Find where the given text appears and provide that cell's center as [x, y] coordinate. 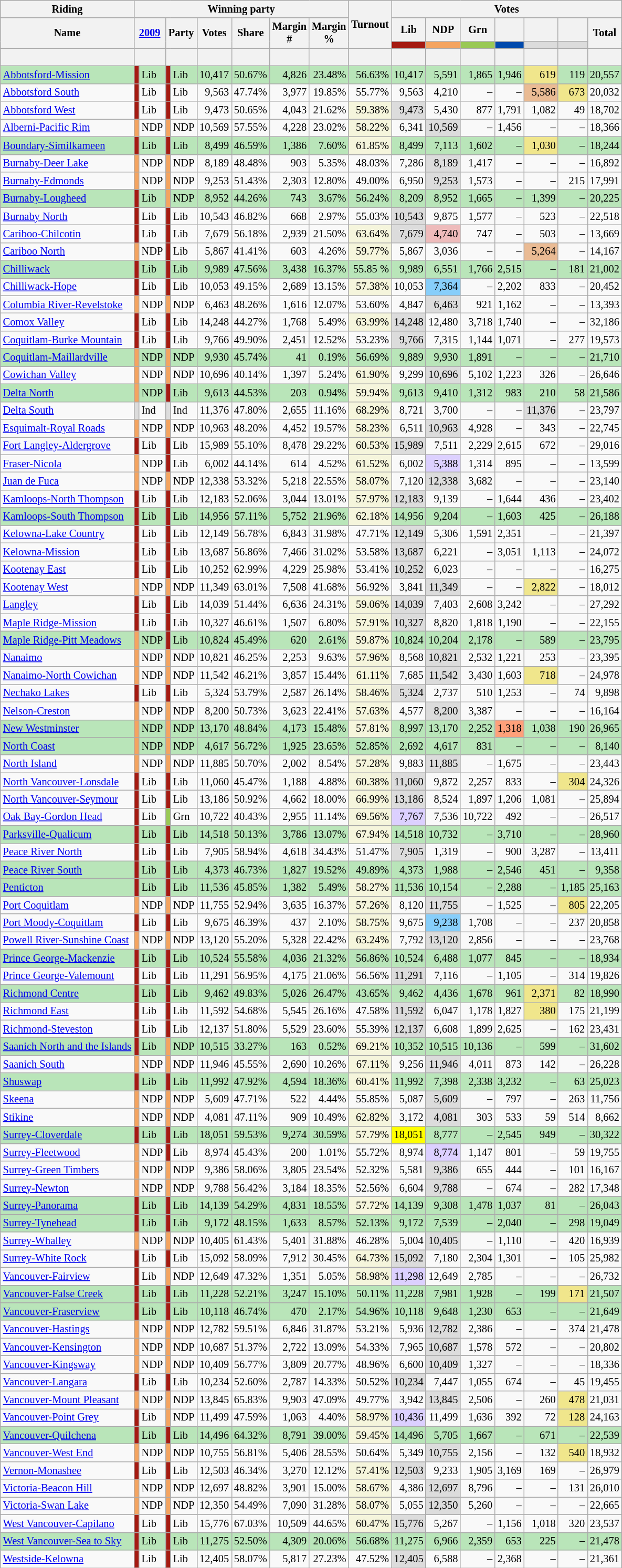
Langley [67, 605]
Shuswap [67, 1082]
Vancouver-Point Grey [67, 1417]
21.50% [329, 234]
59.53% [251, 1135]
West Vancouver-Capilano [67, 1523]
7,116 [443, 976]
26,188 [605, 517]
52.13% [370, 1223]
56.18% [251, 234]
55.77% [370, 92]
Port Coquitlam [67, 905]
28,960 [605, 835]
10,436 [409, 1417]
420 [573, 1241]
45.49% [251, 640]
54.29% [251, 1205]
Powell River-Sunshine Coast [67, 940]
2,257 [478, 782]
52.32% [370, 1170]
492 [510, 817]
282 [573, 1188]
2,040 [510, 1223]
8,774 [443, 1152]
260 [541, 1400]
Fraser-Nicola [67, 464]
47.59% [251, 1417]
1.01% [329, 1152]
6,966 [443, 1541]
46.74% [251, 1311]
55.03% [370, 216]
17,991 [605, 181]
7,912 [290, 1258]
12.52% [329, 340]
4,175 [290, 976]
56.95% [251, 976]
2,178 [478, 640]
Surrey-Tynehead [67, 1223]
59.45% [370, 1435]
181 [573, 269]
22,665 [605, 1506]
Peace River North [67, 852]
210 [541, 393]
1,602 [478, 145]
747 [478, 234]
58.67% [370, 1488]
21.06% [329, 976]
2,303 [290, 181]
48.03% [370, 163]
31.98% [329, 534]
56.72% [251, 746]
25,894 [605, 799]
4.52% [329, 464]
18,702 [605, 110]
26.14% [329, 693]
9,903 [290, 1400]
33.27% [251, 1046]
8,997 [409, 729]
983 [510, 393]
1,925 [290, 746]
3,700 [443, 411]
61.85% [370, 145]
Esquimalt-Royal Roads [67, 428]
13,599 [605, 464]
743 [290, 198]
3,287 [541, 852]
6,023 [443, 570]
4,229 [290, 570]
105 [573, 1258]
41.41% [251, 251]
9.63% [329, 658]
44.65% [329, 1523]
Juan de Fuca [67, 481]
20,032 [605, 92]
55.85% [370, 1099]
Party [181, 33]
655 [478, 1170]
50.70% [251, 764]
West Vancouver-Sea to Sky [67, 1541]
74 [573, 693]
845 [510, 958]
57.11% [251, 517]
20,858 [605, 923]
Abbotsford West [67, 110]
3,044 [290, 499]
961 [510, 993]
1,071 [510, 340]
4,847 [409, 304]
437 [290, 923]
12.12% [329, 1470]
2,822 [541, 587]
61.43% [251, 1241]
1,708 [478, 923]
5,401 [290, 1241]
303 [478, 1117]
67.11% [370, 1064]
53.58% [370, 552]
50.13% [251, 835]
44.53% [251, 393]
26.47% [329, 993]
4,618 [290, 852]
10.26% [329, 1064]
45.55% [251, 1064]
58.46% [370, 693]
17,348 [605, 1188]
24,326 [605, 782]
522 [290, 1099]
3,270 [290, 1470]
26,517 [605, 817]
53.32% [251, 481]
18.55% [329, 1205]
9,358 [605, 870]
7,403 [443, 605]
22,155 [605, 623]
57.28% [370, 764]
60.41% [370, 1082]
2009 [150, 33]
1,253 [510, 693]
9,274 [290, 1135]
2,338 [478, 1082]
60.47% [370, 1523]
23,443 [605, 764]
56.68% [370, 1541]
2,359 [478, 1541]
Riding [67, 9]
131 [573, 1488]
4,228 [290, 128]
Vancouver-West End [67, 1453]
510 [478, 693]
671 [541, 1435]
7,965 [409, 1347]
Turnout [370, 24]
1,905 [478, 1470]
3,857 [290, 676]
1,818 [478, 623]
1,946 [510, 75]
21,031 [605, 1400]
1,312 [478, 393]
503 [541, 234]
23,140 [605, 481]
58.98% [370, 1276]
8.57% [329, 1223]
47.52% [370, 1559]
55.72% [370, 1152]
Chilliwack-Hope [67, 287]
22.41% [329, 711]
1,675 [510, 764]
Alberni-Pacific Rim [67, 128]
25,982 [605, 1258]
Kamloops-North Thompson [67, 499]
2.10% [329, 923]
3,635 [290, 905]
26,965 [605, 729]
18,990 [605, 993]
28.55% [329, 1453]
20,557 [605, 75]
55.39% [370, 1029]
3,805 [290, 1170]
1,110 [510, 1241]
21,507 [605, 1294]
57.55% [251, 128]
15.10% [329, 1294]
11.14% [329, 817]
3,430 [478, 676]
2,351 [510, 534]
Chilliwack [67, 269]
57.97% [370, 499]
343 [541, 428]
3,977 [290, 92]
Saanich South [67, 1064]
63.01% [251, 587]
Vancouver-Hastings [67, 1329]
54.68% [251, 1011]
7,792 [409, 940]
46.82% [251, 216]
Saanich North and the Islands [67, 1046]
57.81% [370, 729]
7,315 [443, 340]
9,883 [409, 764]
5,102 [478, 375]
56.77% [251, 1364]
27.23% [329, 1559]
56.24% [370, 198]
41.68% [329, 587]
1,113 [541, 552]
8,791 [290, 1435]
1,223 [510, 375]
34.43% [329, 852]
1,578 [478, 1347]
3,438 [290, 269]
540 [573, 1453]
801 [510, 1152]
16,939 [605, 1241]
2,939 [290, 234]
2,615 [510, 446]
1,928 [478, 1294]
48.84% [251, 729]
3,809 [290, 1364]
4,036 [290, 958]
59.51% [251, 1329]
7,447 [443, 1382]
9,875 [443, 216]
119 [573, 75]
19,049 [605, 1223]
15.44% [329, 676]
18,244 [605, 145]
1,633 [290, 1223]
5,055 [409, 1506]
909 [290, 1117]
21.62% [329, 110]
67.94% [370, 835]
Delta South [67, 411]
23,795 [605, 640]
203 [290, 393]
26.16% [329, 1011]
46.21% [251, 676]
2,252 [478, 729]
25,023 [605, 1082]
27,292 [605, 605]
Kootenay West [67, 587]
2,532 [478, 658]
1,301 [510, 1258]
4,043 [290, 110]
57.63% [370, 711]
3,786 [290, 835]
64.32% [251, 1435]
4.26% [329, 251]
23.02% [329, 128]
Richmond East [67, 1011]
1,397 [290, 375]
5,349 [409, 1453]
4,173 [290, 729]
5,581 [409, 1170]
6,846 [290, 1329]
7,508 [290, 587]
1,077 [478, 958]
5,218 [290, 481]
Vancouver-Mount Pleasant [67, 1400]
5,026 [290, 993]
3,242 [510, 605]
12,480 [443, 322]
21.32% [329, 958]
3,036 [443, 251]
58.09% [251, 1258]
67.03% [251, 1523]
55.20% [251, 940]
Boundary-Similkameen [67, 145]
56.42% [251, 1188]
7,286 [409, 163]
8,721 [409, 411]
8,777 [443, 1135]
5,388 [443, 464]
54.33% [370, 1347]
7,536 [443, 817]
5,430 [443, 110]
47.09% [329, 1400]
1,319 [443, 852]
10,154 [443, 888]
Fort Langley-Aldergrove [67, 446]
3,718 [478, 322]
8,524 [443, 799]
Vancouver-Kingsway [67, 1364]
8,820 [443, 623]
24,072 [605, 552]
49.83% [251, 993]
Peace River South [67, 870]
64.73% [370, 1258]
Vancouver-Langara [67, 1382]
3,623 [290, 711]
7,981 [443, 1294]
Coquitlam-Burke Mountain [67, 340]
21,361 [605, 1559]
66.99% [370, 799]
New Westminster [67, 729]
6,843 [290, 534]
57.38% [370, 287]
45.47% [251, 782]
26,043 [605, 1205]
47.58% [370, 1011]
1,382 [290, 888]
1,665 [478, 198]
1,105 [510, 976]
5,328 [290, 940]
1,456 [510, 128]
18.36% [329, 1082]
619 [541, 75]
6,604 [409, 1188]
5.05% [329, 1276]
50.73% [251, 711]
1,636 [478, 1417]
162 [573, 1029]
23,537 [605, 1523]
51.80% [251, 1029]
58 [573, 393]
2,608 [478, 605]
58.75% [370, 923]
57.91% [370, 623]
47.80% [251, 411]
57.41% [370, 1470]
21,586 [605, 393]
North Coast [67, 746]
19,573 [605, 340]
21,199 [605, 1011]
Maple Ridge-Pitt Meadows [67, 640]
58.23% [370, 428]
1,766 [478, 269]
Surrey-White Rock [67, 1258]
52.06% [251, 499]
63.24% [370, 940]
Abbotsford-Mission [67, 75]
Cariboo North [67, 251]
15.48% [329, 729]
0.52% [329, 1046]
Skeena [67, 1099]
8,209 [409, 198]
56.81% [251, 1453]
3,387 [478, 711]
5,004 [409, 1241]
5,817 [290, 1559]
51.43% [251, 181]
Nanaimo-North Cowichan [67, 676]
Vancouver-Quilchena [67, 1435]
Vernon-Monashee [67, 1470]
5,306 [443, 534]
7,466 [290, 552]
1,081 [541, 799]
15.00% [329, 1488]
57.72% [370, 1205]
30.59% [329, 1135]
Burnaby-Lougheed [67, 198]
13.09% [329, 1347]
3,184 [290, 1188]
3,232 [510, 1082]
4,662 [290, 799]
61.52% [370, 464]
18,012 [605, 587]
2,856 [478, 940]
6,551 [443, 269]
22.55% [329, 481]
1,351 [290, 1276]
6,950 [409, 181]
31,602 [605, 1046]
31.87% [329, 1329]
225 [541, 1541]
22,745 [605, 428]
163 [290, 1046]
873 [510, 1064]
4,594 [290, 1082]
5,260 [478, 1506]
Prince George-Valemount [67, 976]
2,625 [510, 1029]
Margin% [329, 33]
46.25% [251, 658]
6,511 [409, 428]
North Island [67, 764]
6,600 [409, 1364]
1,478 [478, 1205]
22,205 [605, 905]
900 [510, 852]
304 [573, 782]
53.41% [370, 570]
24,163 [605, 1417]
47.32% [251, 1276]
82 [573, 993]
470 [290, 1311]
Nanaimo [67, 658]
6.80% [329, 623]
436 [541, 499]
1,988 [443, 870]
50.92% [251, 799]
Oak Bay-Gordon Head [67, 817]
4,011 [478, 1064]
46.34% [251, 1470]
50.65% [251, 110]
49.89% [370, 870]
59.06% [370, 605]
444 [510, 1170]
43.65% [370, 993]
237 [573, 923]
3,172 [409, 1117]
1,314 [478, 464]
57.79% [370, 1135]
31.02% [329, 552]
46.61% [251, 623]
5,752 [290, 517]
2,737 [443, 693]
19,826 [605, 976]
49 [573, 110]
7,685 [409, 676]
668 [290, 216]
Vancouver-False Creek [67, 1294]
2,690 [290, 1064]
Winning party [241, 9]
56.92% [370, 587]
2,546 [510, 870]
2,955 [290, 817]
2.61% [329, 640]
25.98% [329, 570]
20.77% [329, 1364]
4,928 [478, 428]
45.43% [251, 1152]
5.35% [329, 163]
8,478 [290, 446]
7,398 [443, 1082]
North Vancouver-Lonsdale [67, 782]
2,722 [290, 1347]
2,655 [290, 411]
56.78% [251, 534]
320 [573, 1523]
6,636 [290, 605]
298 [573, 1223]
9,410 [443, 393]
47.56% [251, 269]
533 [510, 1117]
199 [541, 1294]
1,221 [510, 658]
23.54% [329, 1170]
10,509 [290, 1523]
1,525 [510, 905]
56.56% [370, 976]
19,755 [605, 1152]
58.27% [370, 888]
Surrey-Newton [67, 1188]
2,304 [478, 1258]
54.96% [370, 1311]
Burnaby North [67, 216]
52.94% [251, 905]
26,732 [605, 1276]
10,732 [443, 835]
2.97% [329, 216]
4.44% [329, 1099]
22,539 [605, 1435]
13,411 [605, 852]
41 [290, 357]
5,591 [443, 75]
4,210 [443, 92]
2,229 [478, 446]
277 [573, 340]
10,352 [409, 1046]
3,051 [510, 552]
53.21% [370, 1329]
128 [573, 1417]
9,238 [443, 923]
169 [541, 1470]
3,169 [510, 1470]
20.06% [329, 1541]
1,206 [510, 799]
45 [573, 1382]
50.64% [370, 1453]
46.39% [251, 923]
175 [573, 1011]
49.15% [251, 287]
1,144 [478, 340]
572 [510, 1347]
50.52% [370, 1382]
5,264 [541, 251]
2,515 [510, 269]
21,397 [605, 534]
13,393 [605, 304]
2,368 [510, 1559]
142 [541, 1064]
30.45% [329, 1258]
9,872 [443, 782]
25,163 [605, 888]
380 [541, 1011]
4,740 [443, 234]
1,768 [290, 322]
65.83% [251, 1400]
Parksville-Qualicum [67, 835]
23.60% [329, 1029]
Abbotsford South [67, 92]
62.18% [370, 517]
20,225 [605, 198]
1,573 [478, 181]
2,386 [478, 1329]
8.54% [329, 764]
5.24% [329, 375]
51.47% [370, 852]
23,395 [605, 658]
53.79% [251, 693]
9,308 [443, 1205]
48.48% [251, 163]
56.63% [370, 75]
478 [573, 1400]
1,791 [510, 110]
24.31% [329, 605]
68.29% [370, 411]
61.90% [370, 375]
24,978 [605, 676]
48.26% [251, 304]
57.26% [370, 905]
Kamloops-South Thompson [67, 517]
1,616 [290, 304]
Maple Ridge-Mission [67, 623]
7,113 [443, 145]
47.11% [251, 1117]
57.96% [370, 658]
23,402 [605, 499]
46.28% [370, 1241]
392 [510, 1417]
48.96% [370, 1364]
39.00% [329, 1435]
72 [541, 1417]
1,156 [510, 1523]
Port Moody-Coquitlam [67, 923]
19.57% [329, 428]
599 [541, 1046]
Share [251, 33]
1,740 [510, 322]
1,147 [478, 1152]
3,841 [409, 587]
20,452 [605, 287]
921 [478, 304]
171 [573, 1294]
Kelowna-Lake Country [67, 534]
60.38% [370, 782]
44.26% [251, 198]
1,891 [478, 357]
54.49% [251, 1506]
6,608 [443, 1029]
18,366 [605, 128]
2,785 [478, 1276]
3,682 [478, 481]
22.42% [329, 940]
21,002 [605, 269]
13.01% [329, 499]
1,055 [478, 1382]
2,253 [290, 658]
326 [541, 375]
101 [573, 1170]
16,167 [605, 1170]
Delta North [67, 393]
1,897 [478, 799]
19.85% [329, 92]
7,120 [409, 481]
18,932 [605, 1453]
7,539 [443, 1223]
12.80% [329, 181]
Burnaby-Deer Lake [67, 163]
11,756 [605, 1099]
9,204 [443, 517]
50.11% [370, 1294]
49.90% [251, 340]
1,417 [478, 163]
8,568 [409, 658]
10.49% [329, 1117]
7,090 [290, 1506]
4,826 [290, 75]
949 [541, 1135]
49.00% [370, 181]
9,898 [605, 693]
62.82% [370, 1117]
Coquitlam-Maillardville [67, 357]
2,545 [510, 1135]
12.07% [329, 304]
1,507 [290, 623]
23,431 [605, 1029]
23.48% [329, 75]
20,802 [605, 1347]
North Vancouver-Seymour [67, 799]
2.17% [329, 1311]
Burnaby-Edmonds [67, 181]
13,669 [605, 234]
47.74% [251, 92]
22,518 [605, 216]
55.10% [251, 446]
63.64% [370, 234]
46.73% [251, 870]
40.43% [251, 817]
797 [510, 1099]
2,506 [478, 1400]
5,586 [541, 92]
3,942 [409, 1400]
13.07% [329, 835]
30,322 [605, 1135]
52.85% [370, 746]
5,529 [290, 1029]
31.28% [329, 1506]
5,545 [290, 1011]
2,371 [541, 993]
11,298 [409, 1276]
2,787 [290, 1382]
1,899 [478, 1029]
63 [573, 1082]
7,511 [443, 446]
48.82% [251, 1488]
903 [290, 163]
81 [541, 1205]
44.27% [251, 322]
1,038 [541, 729]
0.19% [329, 357]
589 [541, 640]
Comox Valley [67, 322]
1,230 [478, 1311]
6,341 [409, 128]
4,577 [409, 711]
190 [573, 729]
2,451 [290, 340]
5,087 [409, 1099]
Cowichan Valley [67, 375]
1,386 [290, 145]
895 [510, 464]
52.50% [251, 1541]
58.97% [370, 1417]
1,591 [478, 534]
1,188 [290, 782]
132 [541, 1453]
51.44% [251, 605]
Surrey-Whalley [67, 1241]
8,120 [409, 905]
2,689 [290, 287]
831 [478, 746]
61.11% [370, 676]
48.15% [251, 1223]
29,016 [605, 446]
425 [541, 517]
2,002 [290, 764]
Westside-Kelowna [67, 1559]
805 [573, 905]
4,386 [409, 1488]
21.96% [329, 517]
Richmond Centre [67, 993]
9,256 [409, 1064]
26,646 [605, 375]
Cariboo-Chilcotin [67, 234]
5,267 [443, 1523]
53.23% [370, 340]
Victoria-Swan Lake [67, 1506]
4.88% [329, 782]
451 [541, 870]
Vancouver-Fraserview [67, 1311]
69.56% [370, 817]
9,648 [443, 1311]
Name [67, 33]
672 [541, 446]
8,662 [605, 1117]
32,186 [605, 322]
1,327 [478, 1364]
3,247 [290, 1294]
1,178 [478, 1011]
7.60% [329, 145]
59.94% [370, 393]
Prince George-Mackenzie [67, 958]
Surrey-Green Timbers [67, 1170]
56.69% [370, 357]
51.37% [251, 1347]
1,030 [541, 145]
2,692 [409, 746]
2,288 [510, 888]
59.38% [370, 110]
4.40% [329, 1417]
59.77% [370, 251]
63.99% [370, 322]
673 [573, 92]
1,190 [510, 623]
1,018 [541, 1523]
2,156 [478, 1453]
Kelowna-Mission [67, 552]
263 [573, 1099]
614 [290, 464]
Victoria-Beacon Hill [67, 1488]
14.33% [329, 1382]
16,892 [605, 163]
6,047 [443, 1011]
Surrey-Panorama [67, 1205]
3.67% [329, 198]
59.87% [370, 640]
877 [478, 110]
5,406 [290, 1453]
11.16% [329, 411]
21,710 [605, 357]
55.58% [251, 958]
29.22% [329, 446]
14,167 [605, 251]
1,667 [478, 1435]
9,233 [443, 1470]
6,588 [443, 1559]
Stikine [67, 1117]
4,452 [290, 428]
23,797 [605, 411]
49.77% [370, 1400]
58.22% [370, 128]
10,136 [478, 1046]
7,364 [443, 287]
60.53% [370, 446]
253 [541, 658]
44.14% [251, 464]
314 [573, 976]
4,436 [443, 993]
13.15% [329, 287]
1,678 [478, 993]
2,587 [290, 693]
2,202 [510, 287]
19.52% [329, 870]
1,644 [510, 499]
23,768 [605, 940]
Penticton [67, 888]
10,204 [443, 640]
3,901 [290, 1488]
47.92% [251, 1082]
52.21% [251, 1294]
200 [290, 1152]
1,162 [510, 304]
58.06% [251, 1170]
Columbia River-Revelstoke [67, 304]
62.99% [251, 570]
7,767 [409, 817]
18,336 [605, 1364]
16,164 [605, 711]
6,488 [443, 958]
5,705 [443, 1435]
Nelson-Creston [67, 711]
523 [541, 216]
23.65% [329, 746]
1,399 [541, 198]
Nechako Lakes [67, 693]
215 [573, 181]
50.67% [251, 75]
8,140 [605, 746]
1,577 [478, 216]
1,318 [510, 729]
Total [605, 33]
374 [573, 1329]
18,934 [605, 958]
26,010 [605, 1488]
9,889 [409, 357]
603 [290, 251]
Vancouver-Kensington [67, 1347]
69.21% [370, 1046]
Surrey-Cloverdale [67, 1135]
1,185 [573, 888]
52.56% [370, 1188]
18.35% [329, 1188]
45.85% [251, 888]
4,309 [290, 1541]
1,063 [290, 1417]
26,979 [605, 1470]
1,865 [478, 75]
4,831 [290, 1205]
46.59% [251, 145]
21,649 [605, 1311]
Kootenay East [67, 570]
9,299 [409, 375]
6,221 [443, 552]
1,037 [510, 1205]
40.14% [251, 375]
53.60% [370, 304]
18.00% [329, 799]
Vancouver-Fairview [67, 1276]
620 [290, 640]
1,082 [541, 110]
26,228 [605, 1064]
Richmond-Steveston [67, 1029]
514 [573, 1117]
Surrey-Fleetwood [67, 1152]
7,180 [443, 1258]
5,936 [409, 1329]
45.74% [251, 357]
9,139 [443, 499]
52.60% [251, 1382]
55.85 % [370, 269]
0.94% [329, 393]
58.94% [251, 852]
19,455 [605, 1382]
31.88% [329, 1241]
48.20% [251, 428]
Margin# [290, 33]
718 [541, 676]
16,275 [605, 570]
8,796 [478, 1488]
3,710 [510, 835]
